Find where the given text appears and provide that cell's center as (X, Y) coordinate. 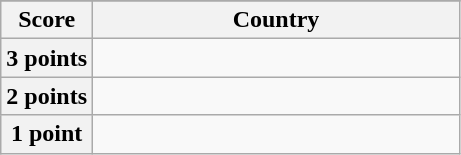
2 points (47, 96)
Score (47, 20)
1 point (47, 134)
Country (276, 20)
3 points (47, 58)
